Return the [X, Y] coordinate for the center point of the cell that contains the specified text.  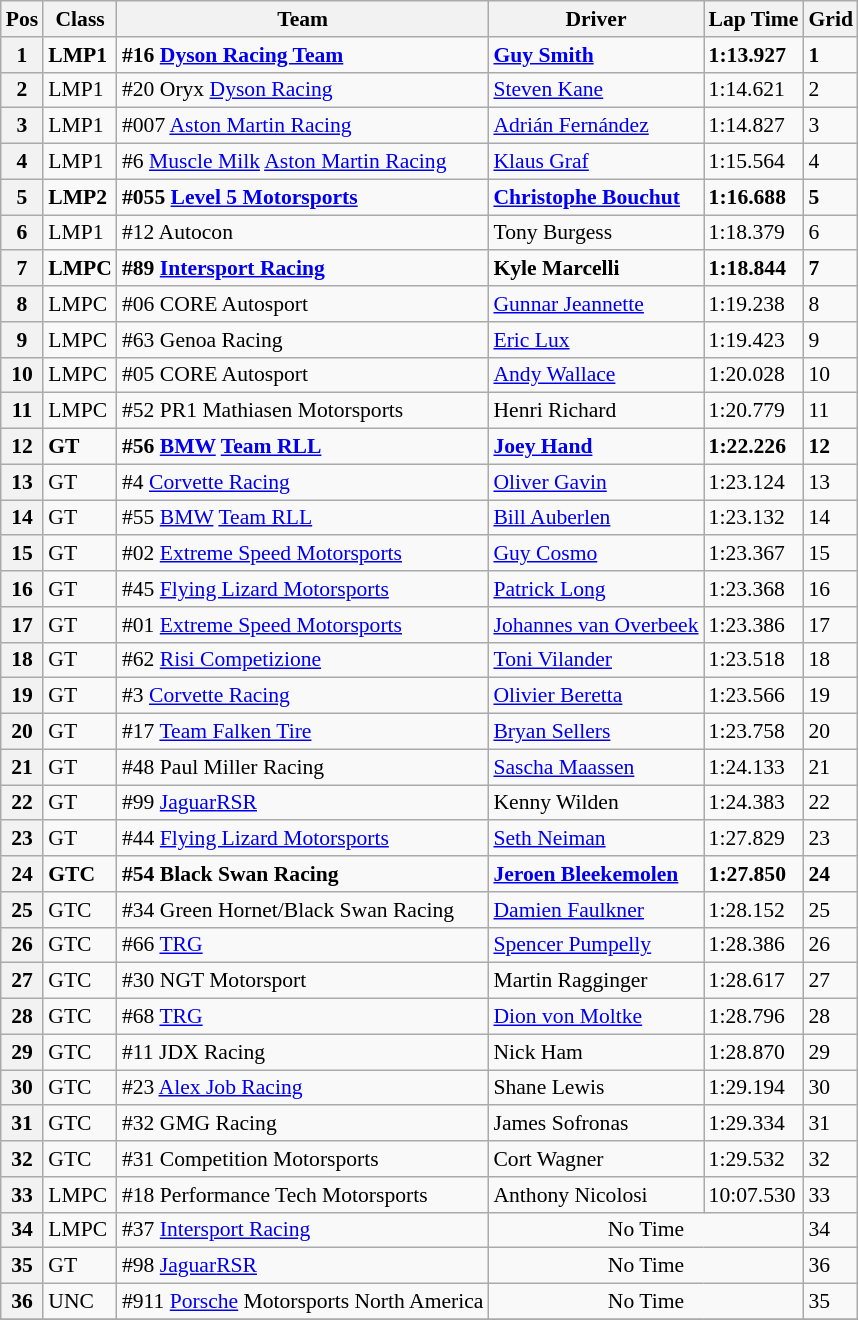
1:22.226 [754, 447]
#007 Aston Martin Racing [302, 126]
#32 GMG Racing [302, 1124]
Cort Wagner [596, 1159]
Andy Wallace [596, 375]
Steven Kane [596, 90]
#02 Extreme Speed Motorsports [302, 554]
1:28.617 [754, 981]
#30 NGT Motorsport [302, 981]
Klaus Graf [596, 162]
Oliver Gavin [596, 482]
#20 Oryx Dyson Racing [302, 90]
#63 Genoa Racing [302, 340]
Kyle Marcelli [596, 269]
Lap Time [754, 19]
1:28.152 [754, 910]
1:13.927 [754, 55]
Bill Auberlen [596, 518]
#31 Competition Motorsports [302, 1159]
1:20.779 [754, 411]
Martin Ragginger [596, 981]
#34 Green Hornet/Black Swan Racing [302, 910]
1:15.564 [754, 162]
1:20.028 [754, 375]
#56 BMW Team RLL [302, 447]
1:23.132 [754, 518]
#16 Dyson Racing Team [302, 55]
Joey Hand [596, 447]
Patrick Long [596, 589]
#54 Black Swan Racing [302, 874]
1:19.238 [754, 304]
Anthony Nicolosi [596, 1195]
#62 Risi Competizione [302, 660]
Nick Ham [596, 1052]
Sascha Maassen [596, 767]
Class [80, 19]
Johannes van Overbeek [596, 625]
1:29.194 [754, 1088]
#4 Corvette Racing [302, 482]
1:14.827 [754, 126]
Team [302, 19]
1:27.829 [754, 839]
#12 Autocon [302, 233]
Pos [22, 19]
1:18.844 [754, 269]
1:29.334 [754, 1124]
#3 Corvette Racing [302, 696]
James Sofronas [596, 1124]
1:27.850 [754, 874]
1:18.379 [754, 233]
#11 JDX Racing [302, 1052]
Eric Lux [596, 340]
#99 JaguarRSR [302, 803]
#06 CORE Autosport [302, 304]
1:24.133 [754, 767]
10:07.530 [754, 1195]
1:29.532 [754, 1159]
1:14.621 [754, 90]
#01 Extreme Speed Motorsports [302, 625]
#37 Intersport Racing [302, 1230]
Grid [830, 19]
Tony Burgess [596, 233]
#89 Intersport Racing [302, 269]
Bryan Sellers [596, 732]
LMP2 [80, 197]
1:16.688 [754, 197]
#68 TRG [302, 1017]
#48 Paul Miller Racing [302, 767]
Spencer Pumpelly [596, 945]
#055 Level 5 Motorsports [302, 197]
#52 PR1 Mathiasen Motorsports [302, 411]
Henri Richard [596, 411]
#18 Performance Tech Motorsports [302, 1195]
Dion von Moltke [596, 1017]
1:28.870 [754, 1052]
Guy Smith [596, 55]
#44 Flying Lizard Motorsports [302, 839]
1:19.423 [754, 340]
1:28.796 [754, 1017]
1:23.124 [754, 482]
#911 Porsche Motorsports North America [302, 1302]
UNC [80, 1302]
1:23.758 [754, 732]
Olivier Beretta [596, 696]
1:23.386 [754, 625]
Gunnar Jeannette [596, 304]
Shane Lewis [596, 1088]
Adrián Fernández [596, 126]
Jeroen Bleekemolen [596, 874]
Driver [596, 19]
1:23.368 [754, 589]
Kenny Wilden [596, 803]
1:23.367 [754, 554]
Seth Neiman [596, 839]
#45 Flying Lizard Motorsports [302, 589]
#6 Muscle Milk Aston Martin Racing [302, 162]
1:23.518 [754, 660]
#17 Team Falken Tire [302, 732]
Guy Cosmo [596, 554]
Toni Vilander [596, 660]
#98 JaguarRSR [302, 1266]
Damien Faulkner [596, 910]
#66 TRG [302, 945]
1:28.386 [754, 945]
1:24.383 [754, 803]
#55 BMW Team RLL [302, 518]
#05 CORE Autosport [302, 375]
Christophe Bouchut [596, 197]
1:23.566 [754, 696]
#23 Alex Job Racing [302, 1088]
